For the text-containing cell, return its midpoint in [x, y] coordinate format. 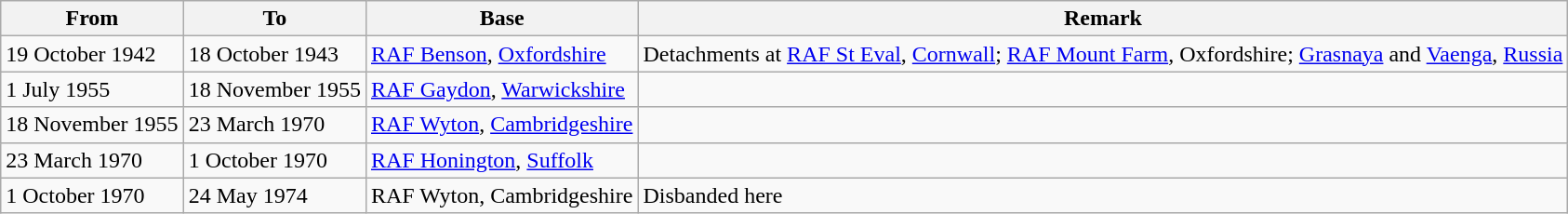
To [274, 19]
19 October 1942 [92, 54]
18 October 1943 [274, 54]
24 May 1974 [274, 195]
Disbanded here [1103, 195]
From [92, 19]
Detachments at RAF St Eval, Cornwall; RAF Mount Farm, Oxfordshire; Grasnaya and Vaenga, Russia [1103, 54]
RAF Gaydon, Warwickshire [501, 89]
RAF Benson, Oxfordshire [501, 54]
Remark [1103, 19]
Base [501, 19]
RAF Honington, Suffolk [501, 160]
1 July 1955 [92, 89]
